Find where the given text appears and provide that cell's center as (x, y) coordinate. 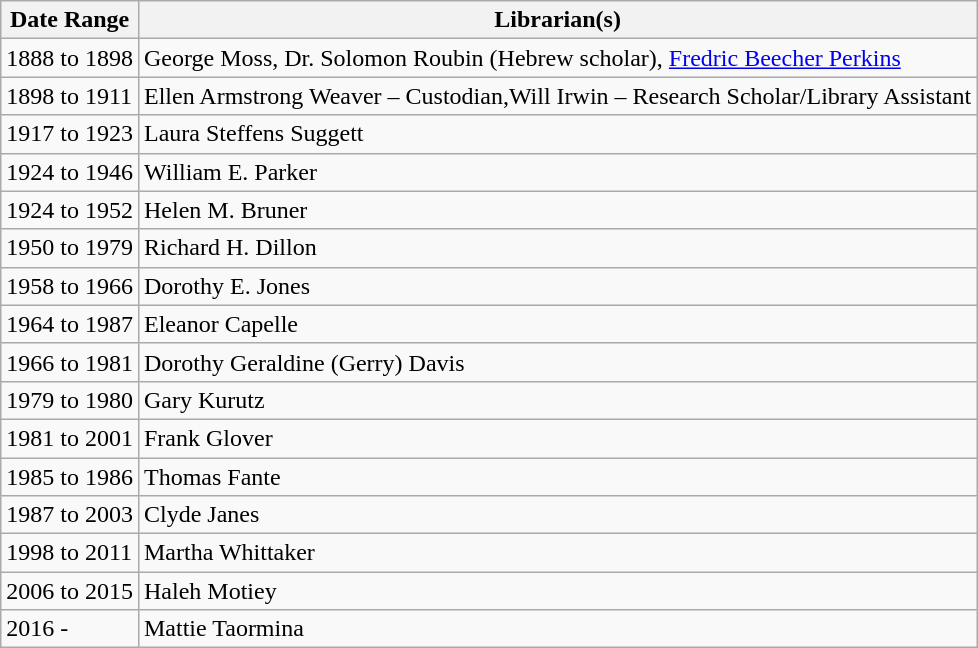
Frank Glover (557, 438)
Eleanor Capelle (557, 324)
1924 to 1946 (70, 172)
Thomas Fante (557, 477)
1917 to 1923 (70, 134)
2016 - (70, 629)
Dorothy Geraldine (Gerry) Davis (557, 362)
Martha Whittaker (557, 553)
Mattie Taormina (557, 629)
Date Range (70, 20)
1964 to 1987 (70, 324)
Ellen Armstrong Weaver – Custodian,Will Irwin – Research Scholar/Library Assistant (557, 96)
Haleh Motiey (557, 591)
Helen M. Bruner (557, 210)
Richard H. Dillon (557, 248)
1981 to 2001 (70, 438)
1998 to 2011 (70, 553)
Dorothy E. Jones (557, 286)
William E. Parker (557, 172)
1888 to 1898 (70, 58)
Laura Steffens Suggett (557, 134)
2006 to 2015 (70, 591)
1987 to 2003 (70, 515)
Librarian(s) (557, 20)
1924 to 1952 (70, 210)
1950 to 1979 (70, 248)
1979 to 1980 (70, 400)
1966 to 1981 (70, 362)
Gary Kurutz (557, 400)
George Moss, Dr. Solomon Roubin (Hebrew scholar), Fredric Beecher Perkins (557, 58)
1985 to 1986 (70, 477)
1898 to 1911 (70, 96)
Clyde Janes (557, 515)
1958 to 1966 (70, 286)
